Capture the cell that displays the provided text and extract its [X, Y] central coordinate. 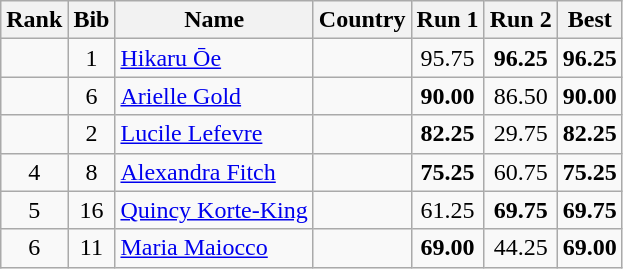
16 [92, 210]
5 [34, 210]
Rank [34, 20]
Best [590, 20]
60.75 [520, 172]
8 [92, 172]
11 [92, 248]
44.25 [520, 248]
29.75 [520, 134]
61.25 [448, 210]
86.50 [520, 96]
Hikaru Ōe [214, 58]
Run 2 [520, 20]
Run 1 [448, 20]
1 [92, 58]
Quincy Korte-King [214, 210]
4 [34, 172]
Alexandra Fitch [214, 172]
Maria Maiocco [214, 248]
Name [214, 20]
Country [362, 20]
Bib [92, 20]
95.75 [448, 58]
2 [92, 134]
Arielle Gold [214, 96]
Lucile Lefevre [214, 134]
